Capture the cell that displays the provided text and extract its (x, y) central coordinate. 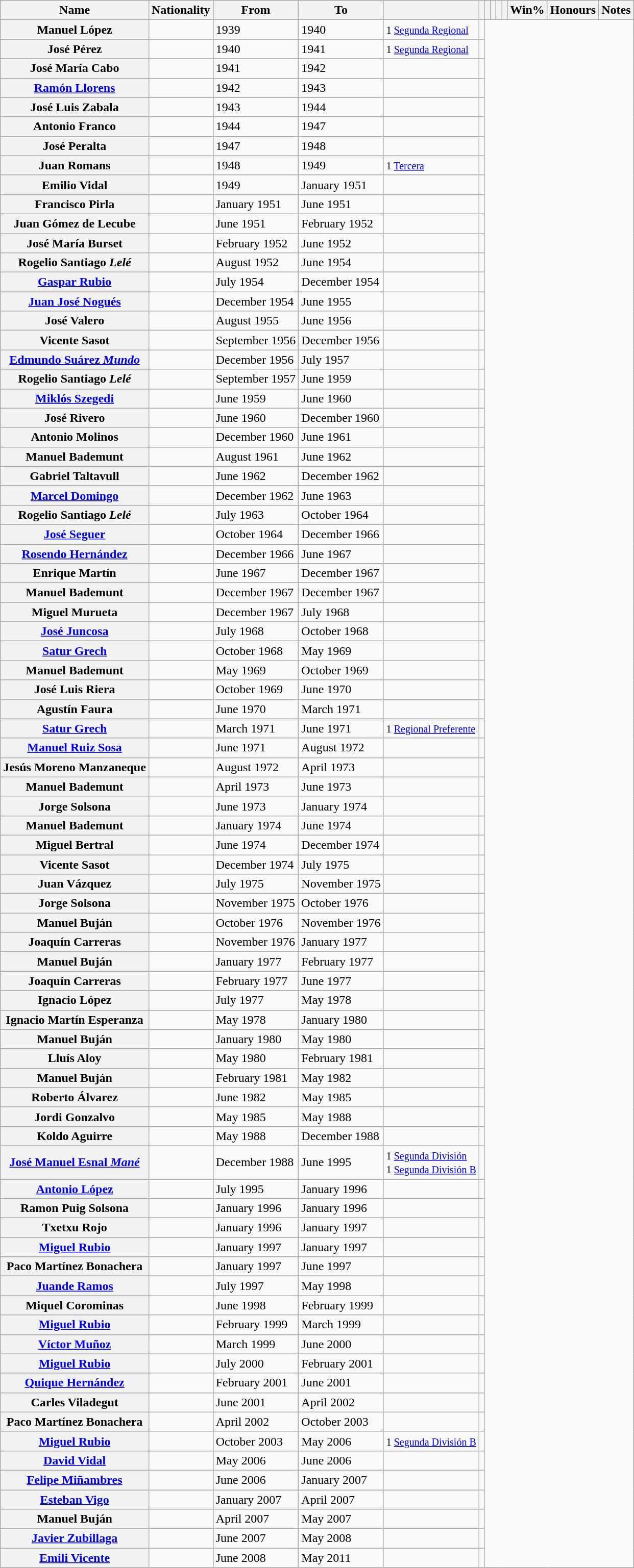
1 Segunda División B (431, 1441)
July 1954 (256, 282)
June 2008 (256, 1558)
Emilio Vidal (75, 185)
Win% (528, 10)
Enrique Martín (75, 573)
August 1961 (256, 457)
To (341, 10)
June 1956 (341, 321)
Name (75, 10)
Antonio Molinos (75, 437)
June 1961 (341, 437)
Miquel Corominas (75, 1305)
José Seguer (75, 534)
Miguel Bertral (75, 845)
May 2011 (341, 1558)
June 1995 (341, 1162)
July 1995 (256, 1189)
José Luis Riera (75, 690)
July 1963 (256, 515)
July 1957 (341, 360)
June 2007 (256, 1538)
Jordi Gonzalvo (75, 1117)
José Peralta (75, 146)
José Valero (75, 321)
Jesús Moreno Manzaneque (75, 767)
Ignacio López (75, 1000)
José Juncosa (75, 631)
July 1997 (256, 1286)
Emili Vicente (75, 1558)
Carles Viladegut (75, 1402)
Marcel Domingo (75, 495)
From (256, 10)
June 1977 (341, 981)
Miklós Szegedi (75, 398)
Francisco Pirla (75, 204)
Felipe Miñambres (75, 1480)
José Pérez (75, 49)
Quique Hernández (75, 1383)
Antonio López (75, 1189)
Edmundo Suárez Mundo (75, 360)
Nationality (181, 10)
José Luis Zabala (75, 107)
July 2000 (256, 1363)
1 Tercera (431, 165)
Txetxu Rojo (75, 1228)
September 1956 (256, 340)
Lluís Aloy (75, 1058)
David Vidal (75, 1460)
Manuel López (75, 30)
May 1982 (341, 1078)
Miguel Murueta (75, 612)
Ignacio Martín Esperanza (75, 1020)
Gabriel Taltavull (75, 476)
Notes (616, 10)
June 1954 (341, 263)
May 2007 (341, 1519)
Ramón Llorens (75, 88)
June 2000 (341, 1344)
1 Segunda División 1 Segunda División B (431, 1162)
José María Cabo (75, 68)
Antonio Franco (75, 127)
1 Regional Preferente (431, 728)
June 1997 (341, 1267)
May 1998 (341, 1286)
June 1998 (256, 1305)
Juan José Nogués (75, 301)
Esteban Vigo (75, 1499)
Roberto Álvarez (75, 1097)
Rosendo Hernández (75, 553)
Agustín Faura (75, 709)
June 1952 (341, 243)
1939 (256, 30)
May 2008 (341, 1538)
Koldo Aguirre (75, 1136)
José María Burset (75, 243)
June 1982 (256, 1097)
José Manuel Esnal Mané (75, 1162)
Juan Vázquez (75, 884)
Manuel Ruiz Sosa (75, 748)
August 1952 (256, 263)
Juande Ramos (75, 1286)
Javier Zubillaga (75, 1538)
Honours (573, 10)
September 1957 (256, 379)
José Rivero (75, 418)
Gaspar Rubio (75, 282)
June 1955 (341, 301)
Juan Romans (75, 165)
August 1955 (256, 321)
Ramon Puig Solsona (75, 1208)
July 1977 (256, 1000)
Víctor Muñoz (75, 1344)
June 1963 (341, 495)
Juan Gómez de Lecube (75, 223)
